Locate the cell with the specified text and output its [x, y] center coordinate. 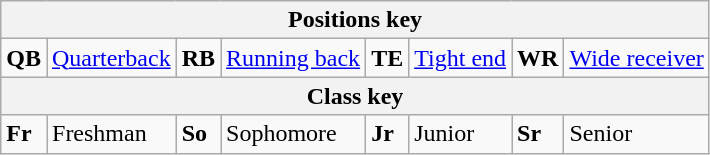
Fr [24, 134]
TE [388, 58]
Wide receiver [636, 58]
Senior [636, 134]
QB [24, 58]
Class key [356, 96]
Running back [294, 58]
Positions key [356, 20]
WR [538, 58]
Jr [388, 134]
Junior [460, 134]
Freshman [111, 134]
Sr [538, 134]
Tight end [460, 58]
Sophomore [294, 134]
Quarterback [111, 58]
RB [198, 58]
So [198, 134]
